Capture the cell that displays the provided text and extract its (X, Y) central coordinate. 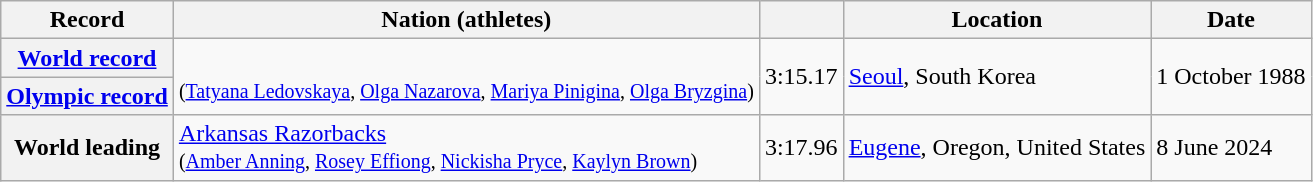
3:17.96 (801, 148)
Date (1231, 20)
World leading (88, 148)
Olympic record (88, 96)
Seoul, South Korea (997, 77)
1 October 1988 (1231, 77)
3:15.17 (801, 77)
Record (88, 20)
Location (997, 20)
World record (88, 58)
8 June 2024 (1231, 148)
Arkansas Razorbacks(Amber Anning, Rosey Effiong, Nickisha Pryce, Kaylyn Brown) (466, 148)
Eugene, Oregon, United States (997, 148)
(Tatyana Ledovskaya, Olga Nazarova, Mariya Pinigina, Olga Bryzgina) (466, 77)
Nation (athletes) (466, 20)
